Capture the cell that displays the provided text and extract its [x, y] central coordinate. 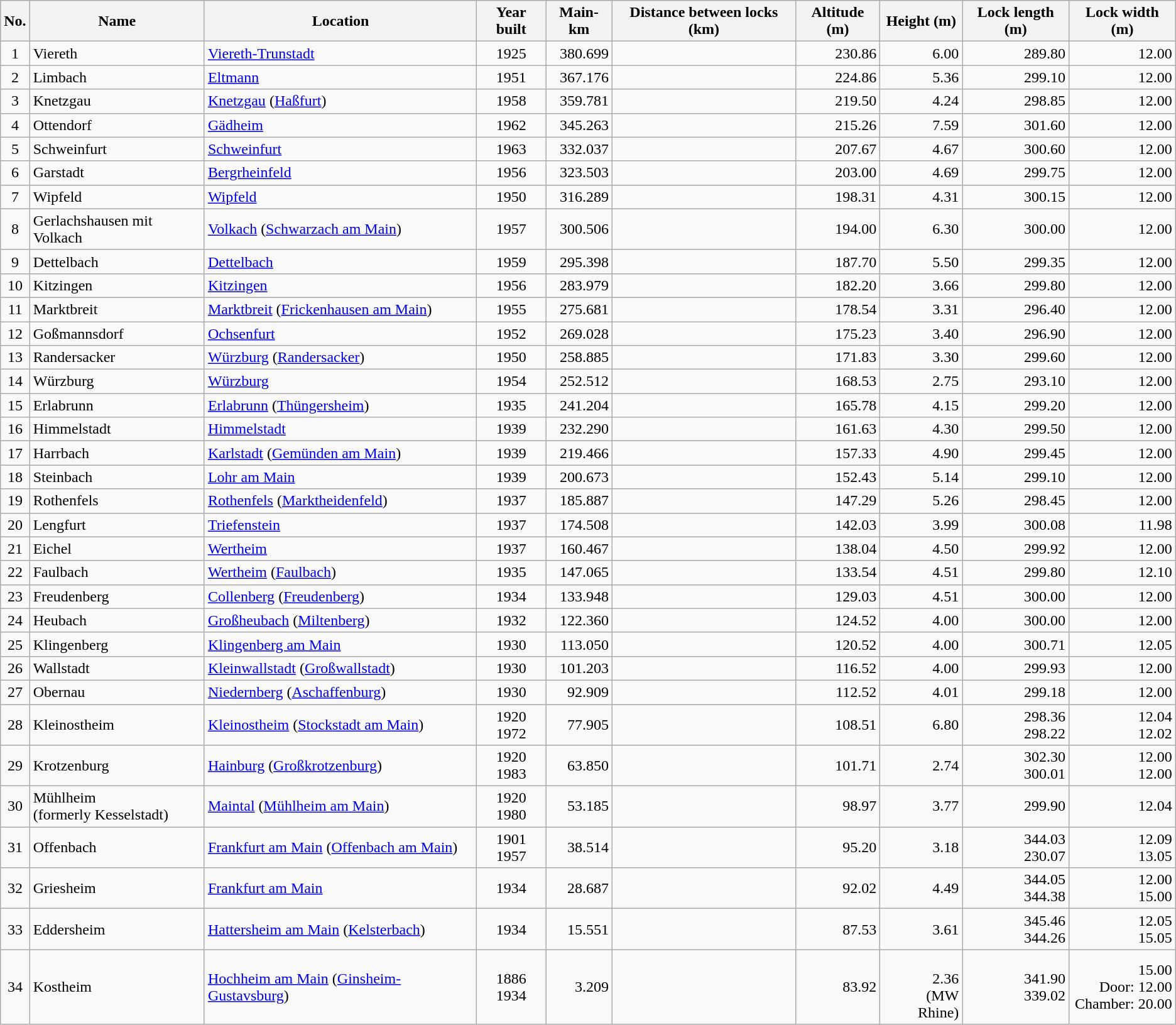
295.398 [579, 261]
380.699 [579, 53]
28 [15, 724]
Bergrheinfeld [340, 173]
83.92 [838, 987]
4.30 [921, 429]
Volkach (Schwarzach am Main) [340, 229]
302.30300.01 [1016, 765]
147.065 [579, 573]
1925 [511, 53]
22 [15, 573]
Offenbach [117, 847]
4.50 [921, 549]
300.08 [1016, 525]
26 [15, 668]
4 [15, 125]
10 [15, 285]
4.69 [921, 173]
Kleinostheim (Stockstadt am Main) [340, 724]
269.028 [579, 334]
207.67 [838, 149]
133.948 [579, 596]
4.24 [921, 101]
1952 [511, 334]
Knetzgau (Haßfurt) [340, 101]
16 [15, 429]
34 [15, 987]
6.00 [921, 53]
19201980 [511, 807]
152.43 [838, 477]
171.83 [838, 358]
Lock width (m) [1123, 21]
No. [15, 21]
Hattersheim am Main (Kelsterbach) [340, 929]
11 [15, 309]
203.00 [838, 173]
87.53 [838, 929]
63.850 [579, 765]
5.50 [921, 261]
95.20 [838, 847]
1958 [511, 101]
1954 [511, 381]
6.30 [921, 229]
28.687 [579, 889]
4.31 [921, 197]
299.18 [1016, 692]
3 [15, 101]
Main-km [579, 21]
Ochsenfurt [340, 334]
Klingenberg [117, 644]
23 [15, 596]
38.514 [579, 847]
19201983 [511, 765]
Eichel [117, 549]
12 [15, 334]
Hainburg (Großkrotzenburg) [340, 765]
13 [15, 358]
185.887 [579, 501]
9 [15, 261]
12.0015.00 [1123, 889]
301.60 [1016, 125]
30 [15, 807]
300.71 [1016, 644]
230.86 [838, 53]
160.467 [579, 549]
133.54 [838, 573]
298.45 [1016, 501]
224.86 [838, 77]
77.905 [579, 724]
Gädheim [340, 125]
3.61 [921, 929]
Viereth [117, 53]
12.0913.05 [1123, 847]
289.80 [1016, 53]
Rothenfels [117, 501]
219.50 [838, 101]
299.60 [1016, 358]
Würzburg (Randersacker) [340, 358]
194.00 [838, 229]
1959 [511, 261]
299.35 [1016, 261]
112.52 [838, 692]
Triefenstein [340, 525]
Faulbach [117, 573]
Kleinwallstadt (Großwallstadt) [340, 668]
296.90 [1016, 334]
Lengfurt [117, 525]
165.78 [838, 405]
14 [15, 381]
258.885 [579, 358]
344.05344.38 [1016, 889]
5.14 [921, 477]
5.26 [921, 501]
53.185 [579, 807]
178.54 [838, 309]
Height (m) [921, 21]
Kostheim [117, 987]
4.15 [921, 405]
Wallstadt [117, 668]
187.70 [838, 261]
Marktbreit [117, 309]
345.263 [579, 125]
24 [15, 620]
8 [15, 229]
299.93 [1016, 668]
323.503 [579, 173]
12.0412.02 [1123, 724]
Freudenberg [117, 596]
32 [15, 889]
4.01 [921, 692]
3.66 [921, 285]
1 [15, 53]
3.30 [921, 358]
Lohr am Main [340, 477]
Gerlachshausen mit Volkach [117, 229]
29 [15, 765]
2.36(MW Rhine) [921, 987]
161.63 [838, 429]
3.209 [579, 987]
15.551 [579, 929]
138.04 [838, 549]
33 [15, 929]
241.204 [579, 405]
Marktbreit (Frickenhausen am Main) [340, 309]
15 [15, 405]
Erlabrunn (Thüngersheim) [340, 405]
15.00Door: 12.00Chamber: 20.00 [1123, 987]
316.289 [579, 197]
18 [15, 477]
12.0515.05 [1123, 929]
Karlstadt (Gemünden am Main) [340, 453]
19011957 [511, 847]
2.75 [921, 381]
6.80 [921, 724]
92.02 [838, 889]
367.176 [579, 77]
298.36298.22 [1016, 724]
4.90 [921, 453]
293.10 [1016, 381]
1932 [511, 620]
344.03230.07 [1016, 847]
122.360 [579, 620]
12.05 [1123, 644]
Wertheim [340, 549]
21 [15, 549]
Distance between locks (km) [704, 21]
12.0012.00 [1123, 765]
359.781 [579, 101]
Steinbach [117, 477]
Kleinostheim [117, 724]
298.85 [1016, 101]
Goßmannsdorf [117, 334]
299.45 [1016, 453]
Rothenfels (Marktheidenfeld) [340, 501]
Heubach [117, 620]
5.36 [921, 77]
Wertheim (Faulbach) [340, 573]
219.466 [579, 453]
275.681 [579, 309]
1963 [511, 149]
299.50 [1016, 429]
200.673 [579, 477]
113.050 [579, 644]
Harrbach [117, 453]
174.508 [579, 525]
25 [15, 644]
Limbach [117, 77]
300.15 [1016, 197]
157.33 [838, 453]
120.52 [838, 644]
3.40 [921, 334]
232.290 [579, 429]
1962 [511, 125]
Obernau [117, 692]
7 [15, 197]
3.77 [921, 807]
Knetzgau [117, 101]
300.60 [1016, 149]
129.03 [838, 596]
6 [15, 173]
Niedernberg (Aschaffenburg) [340, 692]
Frankfurt am Main [340, 889]
345.46344.26 [1016, 929]
3.18 [921, 847]
124.52 [838, 620]
31 [15, 847]
147.29 [838, 501]
299.92 [1016, 549]
11.98 [1123, 525]
283.979 [579, 285]
299.20 [1016, 405]
Viereth-Trunstadt [340, 53]
12.10 [1123, 573]
5 [15, 149]
27 [15, 692]
198.31 [838, 197]
Garstadt [117, 173]
Mühlheim (formerly Kesselstadt) [117, 807]
168.53 [838, 381]
101.203 [579, 668]
108.51 [838, 724]
Year built [511, 21]
101.71 [838, 765]
Frankfurt am Main (Offenbach am Main) [340, 847]
Erlabrunn [117, 405]
300.506 [579, 229]
4.49 [921, 889]
1920 1972 [511, 724]
92.909 [579, 692]
Name [117, 21]
3.31 [921, 309]
12.04 [1123, 807]
4.67 [921, 149]
Eddersheim [117, 929]
Randersacker [117, 358]
Griesheim [117, 889]
142.03 [838, 525]
Collenberg (Freudenberg) [340, 596]
20 [15, 525]
1957 [511, 229]
Lock length (m) [1016, 21]
175.23 [838, 334]
215.26 [838, 125]
3.99 [921, 525]
299.75 [1016, 173]
332.037 [579, 149]
Hochheim am Main (Ginsheim-Gustavsburg) [340, 987]
296.40 [1016, 309]
182.20 [838, 285]
Klingenberg am Main [340, 644]
Altitude (m) [838, 21]
Ottendorf [117, 125]
Krotzenburg [117, 765]
252.512 [579, 381]
116.52 [838, 668]
18861934 [511, 987]
1951 [511, 77]
Großheubach (Miltenberg) [340, 620]
Location [340, 21]
98.97 [838, 807]
Eltmann [340, 77]
19 [15, 501]
7.59 [921, 125]
Maintal (Mühlheim am Main) [340, 807]
1955 [511, 309]
2 [15, 77]
299.90 [1016, 807]
2.74 [921, 765]
341.90339.02 [1016, 987]
17 [15, 453]
